Return (X, Y) of the center of cell containing provided text 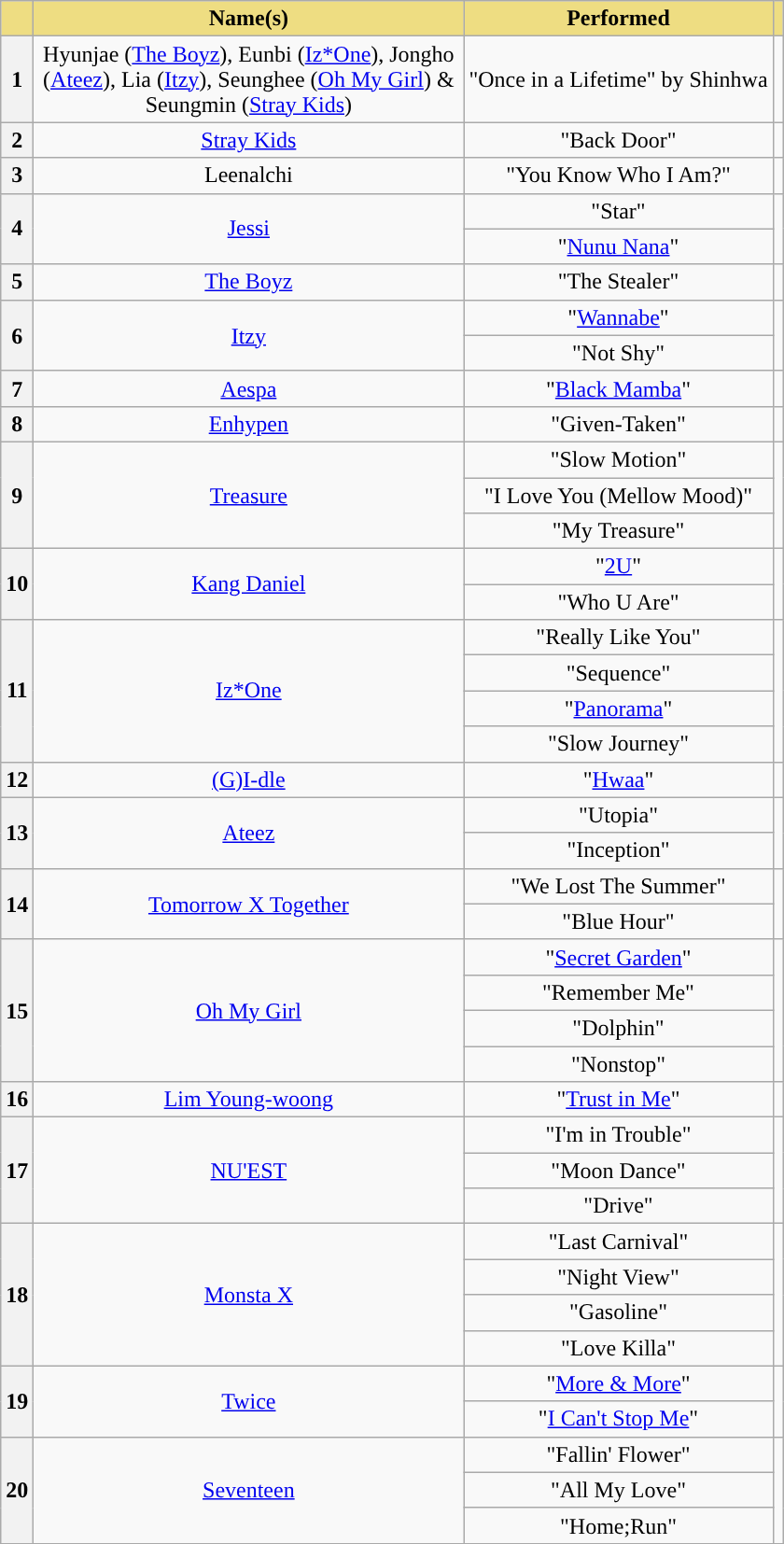
"Back Door" (618, 140)
"Star" (618, 211)
2 (17, 140)
"Sequence" (618, 673)
12 (17, 779)
4 (17, 229)
17 (17, 1171)
"Utopia" (618, 815)
"Slow Journey" (618, 744)
"Inception" (618, 850)
Seventeen (248, 1490)
"Panorama" (618, 709)
Stray Kids (248, 140)
"Not Shy" (618, 353)
Performed (618, 19)
"Really Like You" (618, 638)
Jessi (248, 229)
15 (17, 1010)
"Remember Me" (618, 992)
Hyunjae (The Boyz), Eunbi (Iz*One), Jongho (Ateez), Lia (Itzy), Seunghee (Oh My Girl) & Seungmin (Stray Kids) (248, 79)
"Gasoline" (618, 1312)
"Blue Hour" (618, 921)
"Black Mamba" (618, 388)
"Dolphin" (618, 1028)
Oh My Girl (248, 1010)
Treasure (248, 495)
"Night View" (618, 1277)
"My Treasure" (618, 531)
Iz*One (248, 691)
Enhypen (248, 424)
Kang Daniel (248, 584)
The Boyz (248, 282)
Ateez (248, 833)
"Wannabe" (618, 317)
1 (17, 79)
"Nunu Nana" (618, 246)
"I Can't Stop Me" (618, 1419)
"You Know Who I Am?" (618, 175)
6 (17, 335)
"The Stealer" (618, 282)
Lim Young-woong (248, 1100)
7 (17, 388)
11 (17, 691)
"Nonstop" (618, 1063)
"Home;Run" (618, 1525)
"Slow Motion" (618, 459)
"I Love You (Mellow Mood)" (618, 496)
16 (17, 1100)
13 (17, 833)
"We Lost The Summer" (618, 886)
"Drive" (618, 1206)
Itzy (248, 335)
"Fallin' Flower" (618, 1454)
5 (17, 282)
3 (17, 175)
"Given-Taken" (618, 424)
"All My Love" (618, 1490)
NU'EST (248, 1171)
20 (17, 1490)
(G)I-dle (248, 779)
8 (17, 424)
19 (17, 1401)
Monsta X (248, 1295)
10 (17, 584)
"Last Carnival" (618, 1242)
"More & More" (618, 1383)
9 (17, 495)
"2U" (618, 567)
Tomorrow X Together (248, 904)
Twice (248, 1401)
"Secret Garden" (618, 957)
"I'm in Trouble" (618, 1135)
"Moon Dance" (618, 1171)
14 (17, 904)
Leenalchi (248, 175)
18 (17, 1295)
Name(s) (248, 19)
Aespa (248, 388)
"Who U Are" (618, 602)
"Love Killa" (618, 1348)
"Once in a Lifetime" by Shinhwa (618, 79)
"Hwaa" (618, 779)
"Trust in Me" (618, 1100)
